Return the (X, Y) coordinate for the center point of the cell that contains the specified text.  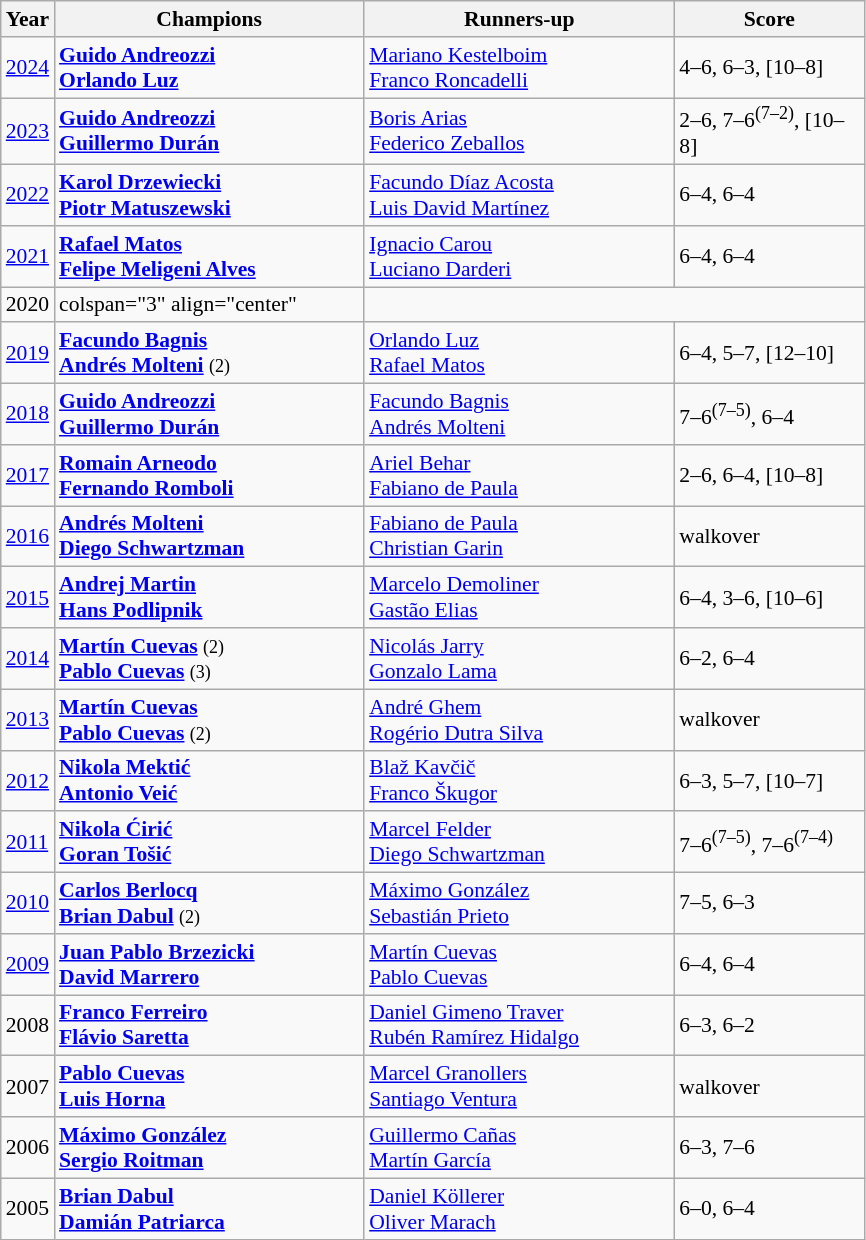
2011 (28, 842)
2009 (28, 964)
7–5, 6–3 (769, 904)
Boris Arias Federico Zeballos (519, 132)
Nikola Mektić Antonio Veić (209, 780)
Runners-up (519, 19)
2018 (28, 414)
6–0, 6–4 (769, 1208)
Marcel Felder Diego Schwartzman (519, 842)
6–4, 3–6, [10–6] (769, 598)
2022 (28, 196)
2013 (28, 720)
7–6(7–5), 6–4 (769, 414)
4–6, 6–3, [10–8] (769, 68)
Guido Andreozzi Orlando Luz (209, 68)
Facundo Bagnis Andrés Molteni (2) (209, 354)
Rafael Matos Felipe Meligeni Alves (209, 256)
2006 (28, 1148)
6–2, 6–4 (769, 658)
2016 (28, 536)
2021 (28, 256)
Pablo Cuevas Luis Horna (209, 1086)
Martín Cuevas Pablo Cuevas (2) (209, 720)
6–3, 6–2 (769, 1026)
Facundo Díaz Acosta Luis David Martínez (519, 196)
6–3, 7–6 (769, 1148)
2–6, 7–6(7–2), [10–8] (769, 132)
Nicolás Jarry Gonzalo Lama (519, 658)
6–4, 5–7, [12–10] (769, 354)
2019 (28, 354)
2008 (28, 1026)
2012 (28, 780)
2–6, 6–4, [10–8] (769, 476)
Romain Arneodo Fernando Romboli (209, 476)
Martín Cuevas Pablo Cuevas (519, 964)
Andrés Molteni Diego Schwartzman (209, 536)
2010 (28, 904)
Brian Dabul Damián Patriarca (209, 1208)
Martín Cuevas (2) Pablo Cuevas (3) (209, 658)
Marcel Granollers Santiago Ventura (519, 1086)
2015 (28, 598)
Juan Pablo Brzezicki David Marrero (209, 964)
2014 (28, 658)
Fabiano de Paula Christian Garin (519, 536)
Máximo González Sebastián Prieto (519, 904)
Andrej Martin Hans Podlipnik (209, 598)
6–3, 5–7, [10–7] (769, 780)
Máximo González Sergio Roitman (209, 1148)
Mariano Kestelboim Franco Roncadelli (519, 68)
Daniel Köllerer Oliver Marach (519, 1208)
Nikola Ćirić Goran Tošić (209, 842)
André Ghem Rogério Dutra Silva (519, 720)
2023 (28, 132)
Score (769, 19)
Year (28, 19)
2024 (28, 68)
Champions (209, 19)
2020 (28, 305)
Ignacio Carou Luciano Darderi (519, 256)
Blaž Kavčič Franco Škugor (519, 780)
Marcelo Demoliner Gastão Elias (519, 598)
Carlos Berlocq Brian Dabul (2) (209, 904)
Facundo Bagnis Andrés Molteni (519, 414)
7–6(7–5), 7–6(7–4) (769, 842)
Orlando Luz Rafael Matos (519, 354)
Franco Ferreiro Flávio Saretta (209, 1026)
2005 (28, 1208)
2017 (28, 476)
Ariel Behar Fabiano de Paula (519, 476)
Karol Drzewiecki Piotr Matuszewski (209, 196)
Guillermo Cañas Martín García (519, 1148)
colspan="3" align="center" (209, 305)
2007 (28, 1086)
Daniel Gimeno Traver Rubén Ramírez Hidalgo (519, 1026)
